From the cell containing the given text, extract its center point as [X, Y] coordinate. 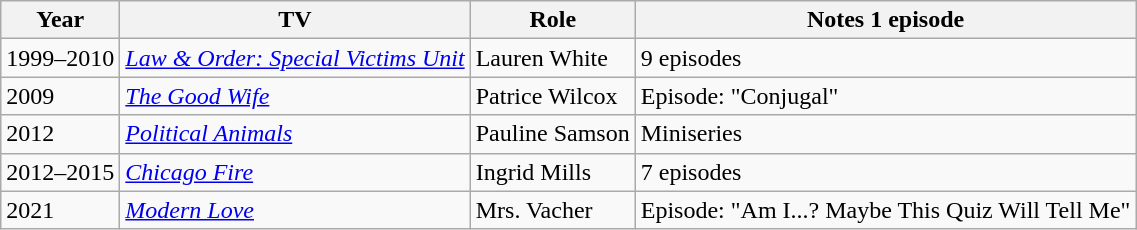
1999–2010 [60, 58]
9 episodes [886, 58]
7 episodes [886, 172]
2009 [60, 96]
2021 [60, 210]
2012 [60, 134]
Ingrid Mills [552, 172]
TV [295, 20]
Notes 1 episode [886, 20]
Lauren White [552, 58]
Patrice Wilcox [552, 96]
2012–2015 [60, 172]
Mrs. Vacher [552, 210]
Law & Order: Special Victims Unit [295, 58]
Chicago Fire [295, 172]
Episode: "Conjugal" [886, 96]
Modern Love [295, 210]
The Good Wife [295, 96]
Year [60, 20]
Episode: "Am I...? Maybe This Quiz Will Tell Me" [886, 210]
Political Animals [295, 134]
Role [552, 20]
Pauline Samson [552, 134]
Miniseries [886, 134]
